For the text-containing cell, return its midpoint in (x, y) coordinate format. 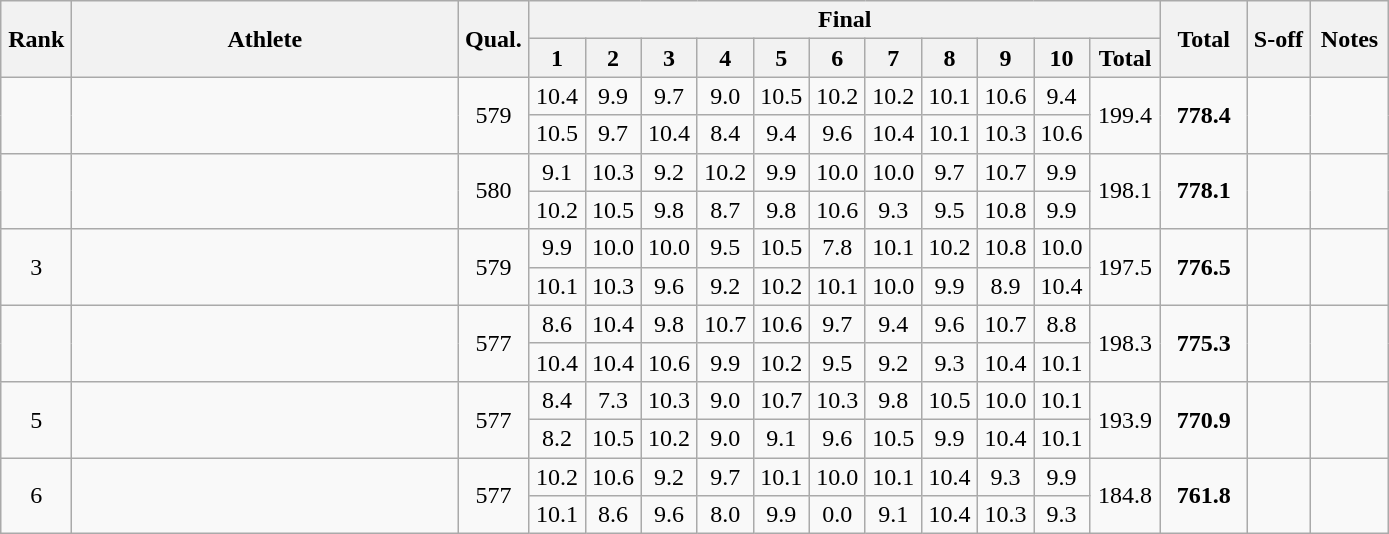
0.0 (837, 515)
Athlete (265, 39)
197.5 (1126, 267)
8.8 (1062, 324)
761.8 (1204, 496)
Rank (36, 39)
S-off (1279, 39)
198.1 (1126, 191)
580 (494, 191)
7 (893, 58)
778.4 (1204, 115)
9 (1005, 58)
10 (1062, 58)
8.0 (725, 515)
8.2 (557, 438)
776.5 (1204, 267)
8.7 (725, 210)
Notes (1350, 39)
Final (845, 20)
7.8 (837, 248)
193.9 (1126, 419)
4 (725, 58)
775.3 (1204, 343)
8.9 (1005, 286)
199.4 (1126, 115)
770.9 (1204, 419)
2 (613, 58)
Qual. (494, 39)
1 (557, 58)
198.3 (1126, 343)
778.1 (1204, 191)
7.3 (613, 400)
8 (949, 58)
184.8 (1126, 496)
